Extract the [x, y] coordinate from the center of the cell holding the provided text.  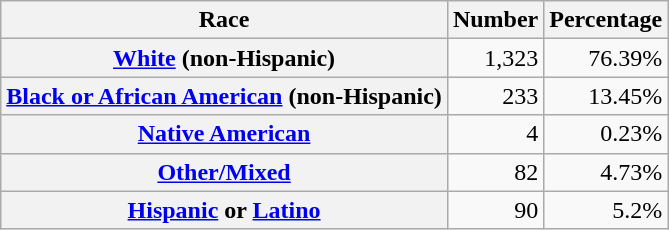
Percentage [606, 20]
Hispanic or Latino [224, 210]
90 [495, 210]
Black or African American (non-Hispanic) [224, 96]
4.73% [606, 172]
233 [495, 96]
5.2% [606, 210]
1,323 [495, 58]
0.23% [606, 134]
Race [224, 20]
Other/Mixed [224, 172]
4 [495, 134]
Native American [224, 134]
82 [495, 172]
Number [495, 20]
76.39% [606, 58]
13.45% [606, 96]
White (non-Hispanic) [224, 58]
